Search for the cell housing the specified text and yield its [x, y] center coordinate. 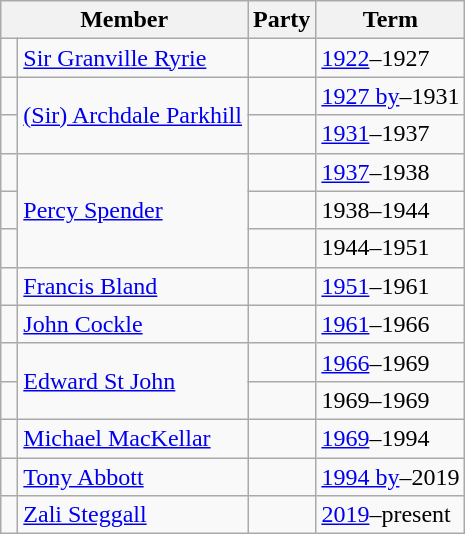
Zali Steggall [133, 515]
Party [282, 20]
Michael MacKellar [133, 438]
1927 by–1931 [390, 96]
1966–1969 [390, 362]
2019–present [390, 515]
1994 by–2019 [390, 477]
John Cockle [133, 324]
1937–1938 [390, 172]
Percy Spender [133, 210]
1969–1969 [390, 400]
1951–1961 [390, 286]
Edward St John [133, 381]
Francis Bland [133, 286]
1969–1994 [390, 438]
Sir Granville Ryrie [133, 58]
1931–1937 [390, 134]
(Sir) Archdale Parkhill [133, 115]
1938–1944 [390, 210]
1944–1951 [390, 248]
1922–1927 [390, 58]
Term [390, 20]
1961–1966 [390, 324]
Tony Abbott [133, 477]
Member [124, 20]
